Output the (x, y) coordinate of the center of the cell containing the given text.  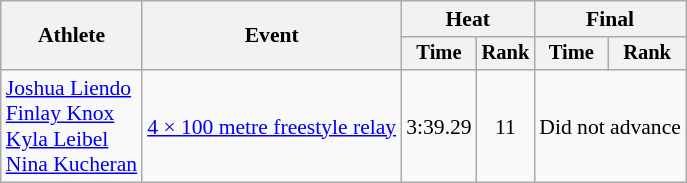
11 (506, 126)
3:39.29 (438, 126)
Did not advance (610, 126)
Joshua LiendoFinlay KnoxKyla LeibelNina Kucheran (72, 126)
Event (272, 36)
Athlete (72, 36)
Final (610, 19)
Heat (468, 19)
4 × 100 metre freestyle relay (272, 126)
